Provide the (X, Y) coordinate of the cell's center where the given text is located.  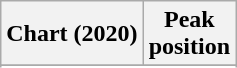
Chart (2020) (72, 34)
Peakposition (189, 34)
